Search for the cell housing the specified text and yield its (X, Y) center coordinate. 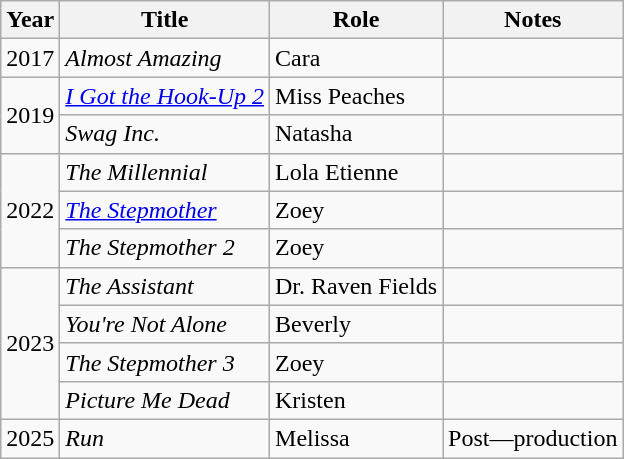
Dr. Raven Fields (356, 286)
Post—production (533, 438)
The Assistant (165, 286)
Lola Etienne (356, 172)
The Millennial (165, 172)
Natasha (356, 134)
Cara (356, 58)
Almost Amazing (165, 58)
Swag Inc. (165, 134)
Notes (533, 20)
Role (356, 20)
Miss Peaches (356, 96)
Kristen (356, 400)
2023 (30, 343)
The Stepmother 3 (165, 362)
I Got the Hook-Up 2 (165, 96)
The Stepmother 2 (165, 248)
2019 (30, 115)
Melissa (356, 438)
Run (165, 438)
2025 (30, 438)
Year (30, 20)
2017 (30, 58)
2022 (30, 210)
Picture Me Dead (165, 400)
You're Not Alone (165, 324)
Title (165, 20)
Beverly (356, 324)
The Stepmother (165, 210)
